Find where the given text appears and provide that cell's center as [x, y] coordinate. 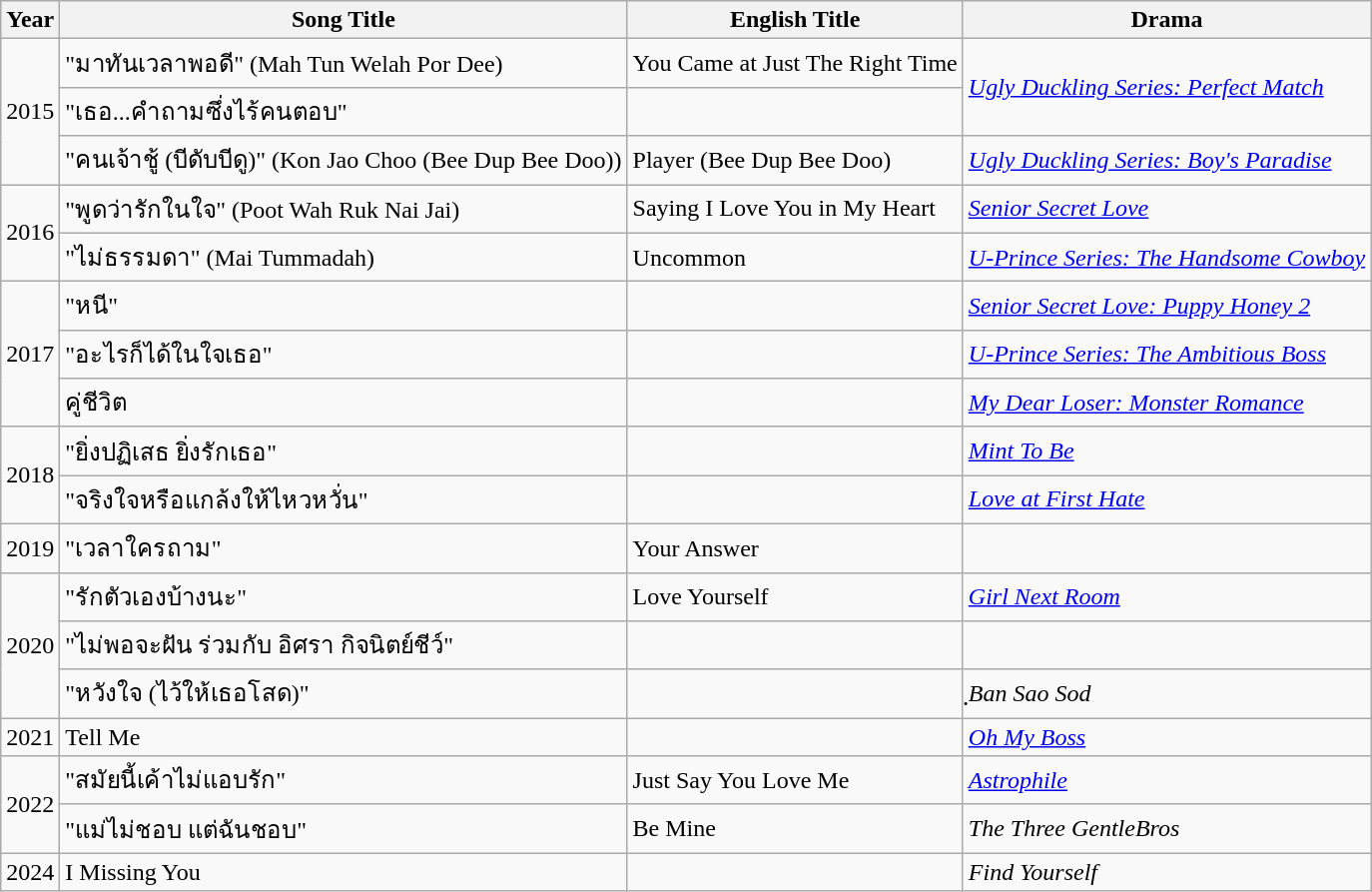
The Three GentleBros [1166, 829]
Song Title [343, 20]
Girl Next Room [1166, 597]
"รักตัวเองบ้างนะ" [343, 597]
"แม่ไม่ชอบ แต่ฉันชอบ" [343, 829]
ฺBan Sao Sod [1166, 693]
"ยิ่งปฏิเสธ ยิ่งรักเธอ" [343, 451]
"สมัยนี้เค้าไม่แอบรัก" [343, 781]
2024 [30, 872]
Uncommon [795, 258]
"เวลาใครถาม" [343, 547]
Love at First Hate [1166, 499]
Just Say You Love Me [795, 781]
English Title [795, 20]
Oh My Boss [1166, 737]
"มาทันเวลาพอดี" (Mah Tun Welah Por Dee) [343, 64]
Player (Bee Dup Bee Doo) [795, 160]
Ugly Duckling Series: Perfect Match [1166, 88]
Saying I Love You in My Heart [795, 208]
คู่ชีวิต [343, 404]
Senior Secret Love: Puppy Honey 2 [1166, 306]
2022 [30, 805]
2016 [30, 232]
2021 [30, 737]
"ไม่พอจะฝัน ร่วมกับ อิศรา กิจนิตย์ชีว์" [343, 645]
Astrophile [1166, 781]
Year [30, 20]
Your Answer [795, 547]
Senior Secret Love [1166, 208]
Ugly Duckling Series: Boy's Paradise [1166, 160]
2017 [30, 355]
"หนี" [343, 306]
"คนเจ้าชู้ (บีดับบีดู)" (Kon Jao Choo (Bee Dup Bee Doo)) [343, 160]
"หวังใจ (ไว้ให้เธอโสด)" [343, 693]
"อะไรก็ได้ในใจเธอ" [343, 354]
"พูดว่ารักในใจ" (Poot Wah Ruk Nai Jai) [343, 208]
Tell Me [343, 737]
U-Prince Series: The Ambitious Boss [1166, 354]
Be Mine [795, 829]
2019 [30, 547]
You Came at Just The Right Time [795, 64]
"ไม่ธรรมดา" (Mai Tummadah) [343, 258]
Drama [1166, 20]
Find Yourself [1166, 872]
I Missing You [343, 872]
2018 [30, 475]
Mint To Be [1166, 451]
2020 [30, 645]
"เธอ...คำถามซึ่งไร้คนตอบ" [343, 112]
"จริงใจหรือแกล้งให้ไหวหวั่น" [343, 499]
My Dear Loser: Monster Romance [1166, 404]
Love Yourself [795, 597]
2015 [30, 112]
U-Prince Series: The Handsome Cowboy [1166, 258]
